For the text-containing cell, return its midpoint in [X, Y] coordinate format. 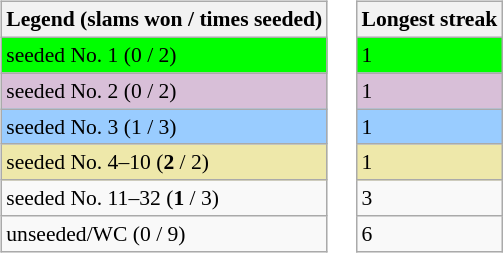
3 [429, 198]
Legend (slams won / times seeded) [164, 20]
unseeded/WC (0 / 9) [164, 234]
seeded No. 2 (0 / 2) [164, 91]
seeded No. 1 (0 / 2) [164, 55]
seeded No. 4–10 (2 / 2) [164, 162]
seeded No. 11–32 (1 / 3) [164, 198]
Longest streak [429, 20]
seeded No. 3 (1 / 3) [164, 127]
6 [429, 234]
